Scan for the cell matching the given text and deliver its [x, y] coordinate at center. 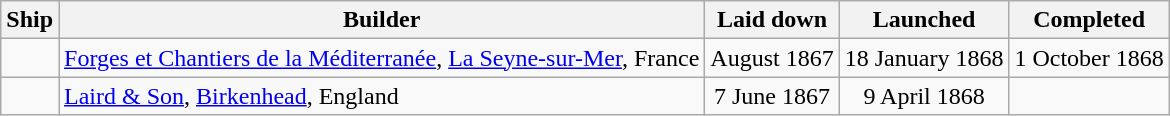
1 October 1868 [1089, 58]
7 June 1867 [772, 96]
Ship [30, 20]
Forges et Chantiers de la Méditerranée, La Seyne-sur-Mer, France [382, 58]
Launched [924, 20]
Completed [1089, 20]
Builder [382, 20]
Laid down [772, 20]
August 1867 [772, 58]
9 April 1868 [924, 96]
Laird & Son, Birkenhead, England [382, 96]
18 January 1868 [924, 58]
